From the cell containing the given text, extract its center point as (X, Y) coordinate. 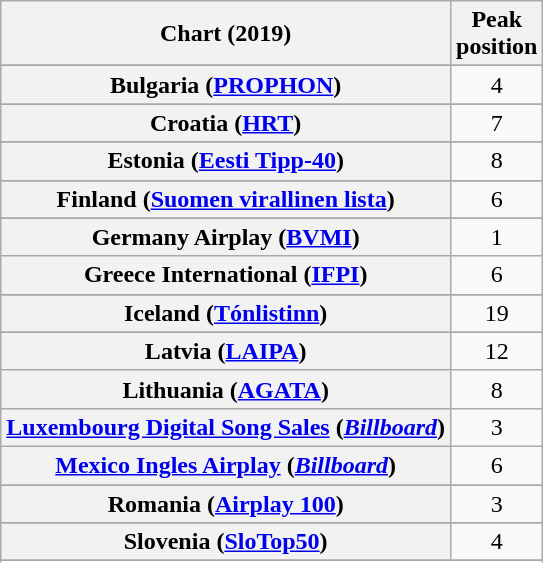
Croatia (HRT) (226, 123)
Estonia (Eesti Tipp-40) (226, 161)
19 (497, 313)
Germany Airplay (BVMI) (226, 237)
Luxembourg Digital Song Sales (Billboard) (226, 427)
Chart (2019) (226, 34)
Latvia (LAIPA) (226, 351)
Lithuania (AGATA) (226, 389)
Romania (Airplay 100) (226, 503)
Bulgaria (PROPHON) (226, 85)
Greece International (IFPI) (226, 275)
Iceland (Tónlistinn) (226, 313)
7 (497, 123)
Slovenia (SloTop50) (226, 542)
12 (497, 351)
Peakposition (497, 34)
Finland (Suomen virallinen lista) (226, 199)
1 (497, 237)
Mexico Ingles Airplay (Billboard) (226, 465)
